Extract the (X, Y) coordinate from the center of the cell holding the provided text.  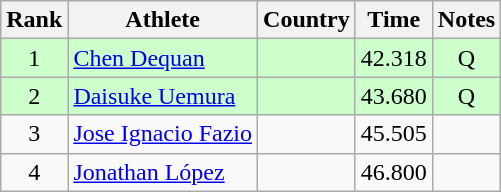
Chen Dequan (163, 58)
42.318 (394, 58)
Daisuke Uemura (163, 96)
46.800 (394, 172)
1 (34, 58)
Notes (466, 20)
Jonathan López (163, 172)
3 (34, 134)
43.680 (394, 96)
Country (307, 20)
Jose Ignacio Fazio (163, 134)
45.505 (394, 134)
Athlete (163, 20)
2 (34, 96)
4 (34, 172)
Rank (34, 20)
Time (394, 20)
